Return the (x, y) coordinate for the center point of the cell that contains the specified text.  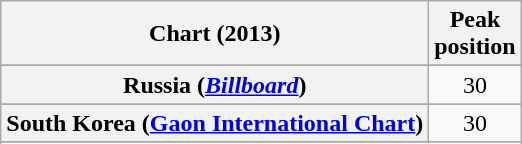
Peakposition (475, 34)
Chart (2013) (215, 34)
South Korea (Gaon International Chart) (215, 123)
Russia (Billboard) (215, 85)
